Output the (X, Y) coordinate of the center of the cell containing the given text.  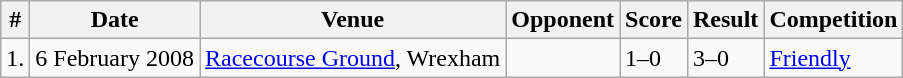
Opponent (563, 20)
3–0 (725, 58)
6 February 2008 (115, 58)
1–0 (654, 58)
# (16, 20)
Date (115, 20)
Racecourse Ground, Wrexham (353, 58)
1. (16, 58)
Result (725, 20)
Score (654, 20)
Venue (353, 20)
Friendly (834, 58)
Competition (834, 20)
